Return the [X, Y] coordinate for the center point of the cell that contains the specified text.  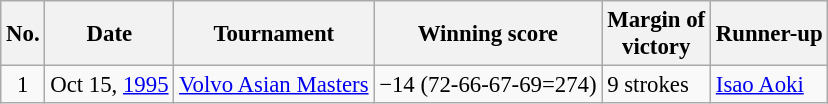
−14 (72-66-67-69=274) [488, 85]
Isao Aoki [770, 85]
Runner-up [770, 34]
Oct 15, 1995 [110, 85]
Date [110, 34]
Volvo Asian Masters [274, 85]
No. [23, 34]
Tournament [274, 34]
Margin ofvictory [656, 34]
Winning score [488, 34]
9 strokes [656, 85]
1 [23, 85]
